For the text-containing cell, return its midpoint in [X, Y] coordinate format. 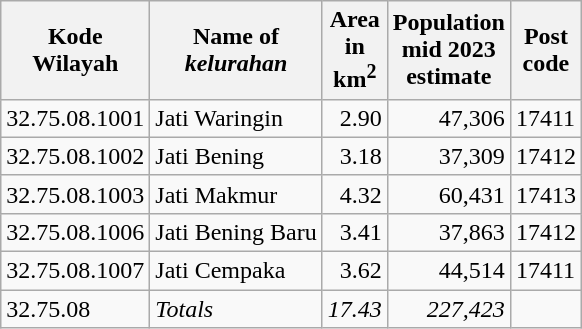
227,423 [448, 309]
3.62 [354, 271]
Populationmid 2023estimate [448, 50]
44,514 [448, 271]
Area in km2 [354, 50]
17.43 [354, 309]
4.32 [354, 194]
Jati Cempaka [236, 271]
32.75.08.1007 [76, 271]
Jati Bening Baru [236, 232]
Name of kelurahan [236, 50]
17413 [546, 194]
2.90 [354, 118]
32.75.08 [76, 309]
Kode Wilayah [76, 50]
37,309 [448, 156]
3.18 [354, 156]
32.75.08.1003 [76, 194]
Jati Bening [236, 156]
32.75.08.1002 [76, 156]
47,306 [448, 118]
32.75.08.1001 [76, 118]
3.41 [354, 232]
37,863 [448, 232]
Jati Waringin [236, 118]
Postcode [546, 50]
Jati Makmur [236, 194]
32.75.08.1006 [76, 232]
Totals [236, 309]
60,431 [448, 194]
